Determine the (X, Y) coordinate at the center of the cell enclosing the given text.  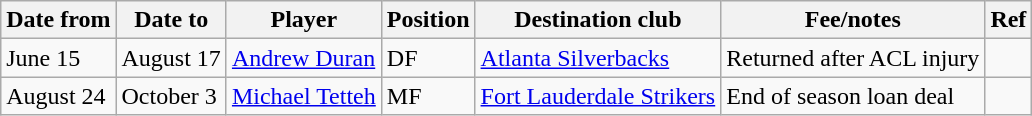
Atlanta Silverbacks (598, 58)
End of season loan deal (853, 96)
Ref (1008, 20)
Michael Tetteh (304, 96)
Destination club (598, 20)
Andrew Duran (304, 58)
Returned after ACL injury (853, 58)
Position (428, 20)
Date to (171, 20)
Fee/notes (853, 20)
Fort Lauderdale Strikers (598, 96)
August 17 (171, 58)
Player (304, 20)
Date from (58, 20)
August 24 (58, 96)
MF (428, 96)
October 3 (171, 96)
DF (428, 58)
June 15 (58, 58)
